Identify which cell holds the provided text, then report its [x, y] central coordinate. 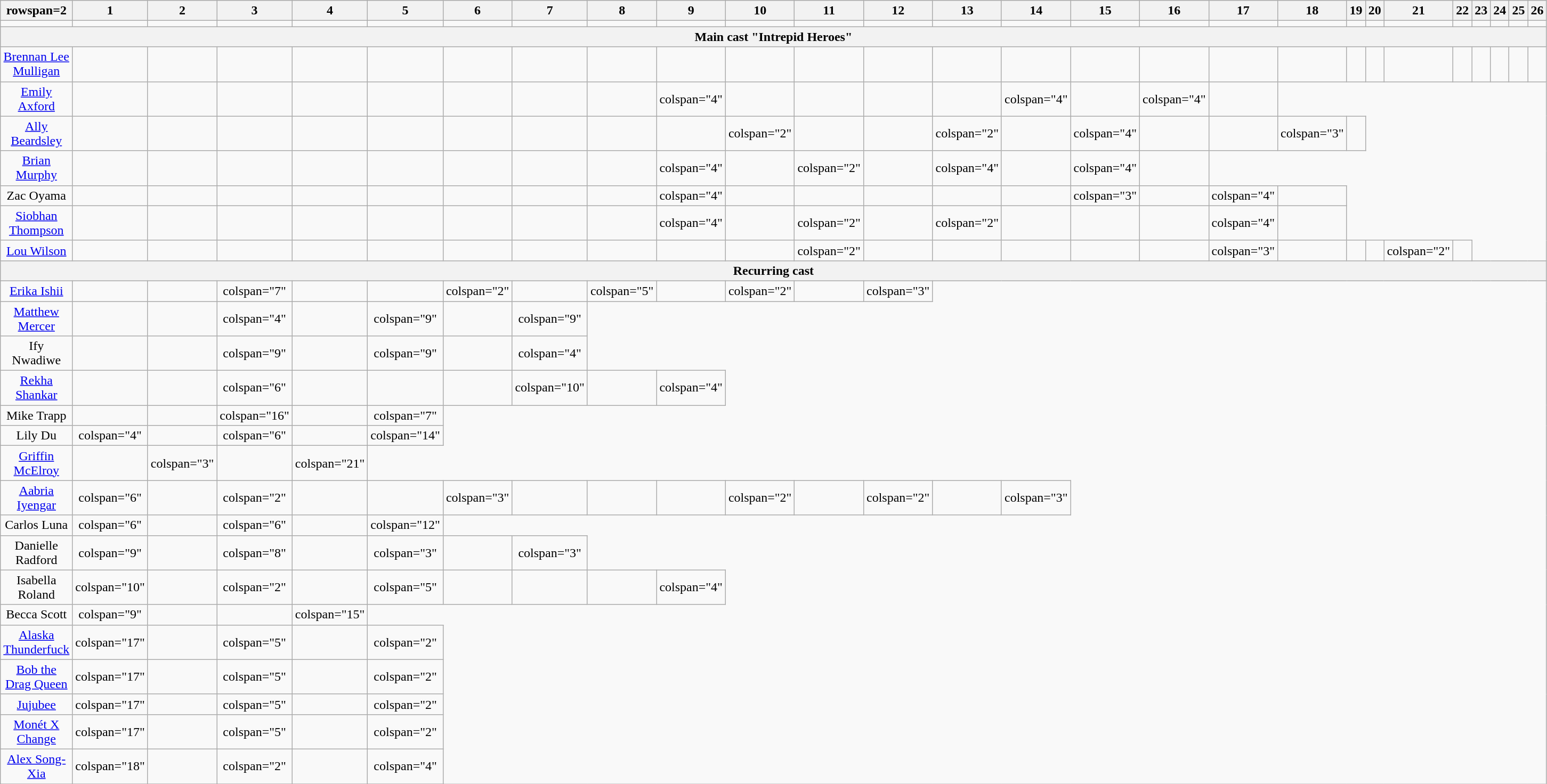
4 [330, 11]
colspan="21" [330, 463]
Erika Ishii [36, 291]
19 [1356, 11]
Zac Oyama [36, 195]
23 [1481, 11]
Carlos Luna [36, 525]
Main cast "Intrepid Heroes" [774, 37]
9 [691, 11]
colspan="14" [406, 436]
Brian Murphy [36, 168]
Rekha Shankar [36, 388]
10 [760, 11]
12 [898, 11]
Lou Wilson [36, 250]
Matthew Mercer [36, 318]
1 [110, 11]
Griffin McElroy [36, 463]
colspan="8" [255, 553]
20 [1375, 11]
rowspan=2 [36, 11]
Ally Beardsley [36, 133]
Alaska Thunderfuck [36, 642]
Ify Nwadiwe [36, 354]
Mike Trapp [36, 415]
Danielle Radford [36, 553]
21 [1419, 11]
colspan="12" [406, 525]
17 [1243, 11]
Siobhan Thompson [36, 223]
colspan="15" [330, 615]
6 [477, 11]
2 [182, 11]
Jujubee [36, 704]
15 [1105, 11]
14 [1036, 11]
Emily Axford [36, 99]
Becca Scott [36, 615]
Isabella Roland [36, 587]
22 [1462, 11]
3 [255, 11]
colspan="18" [110, 766]
7 [550, 11]
Brennan Lee Mulligan [36, 64]
Monét X Change [36, 732]
24 [1500, 11]
Alex Song-Xia [36, 766]
Aabria Iyengar [36, 497]
Bob the Drag Queen [36, 676]
13 [967, 11]
Recurring cast [774, 271]
25 [1519, 11]
5 [406, 11]
colspan="16" [255, 415]
11 [829, 11]
26 [1537, 11]
16 [1175, 11]
18 [1313, 11]
Lily Du [36, 436]
8 [622, 11]
